Extract the [x, y] coordinate from the center of the cell holding the provided text.  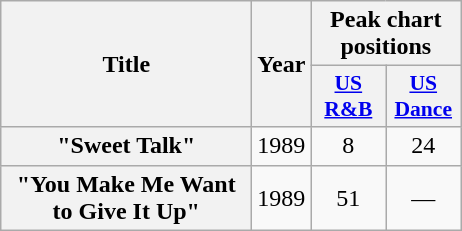
Peak chart positions [386, 34]
"You Make Me Want to Give It Up" [126, 198]
USR&B [348, 96]
8 [348, 146]
Title [126, 64]
USDance [424, 96]
— [424, 198]
24 [424, 146]
Year [282, 64]
51 [348, 198]
"Sweet Talk" [126, 146]
